Extract the (x, y) coordinate from the center of the cell holding the provided text.  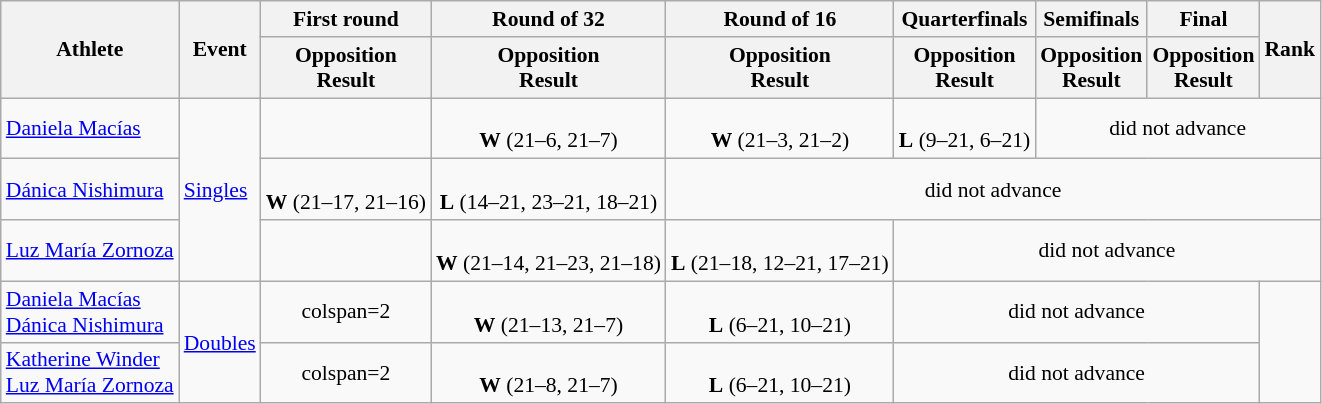
Athlete (90, 50)
L (14–21, 23–21, 18–21) (548, 190)
Doubles (220, 342)
W (21–3, 21–2) (780, 128)
Daniela MacíasDánica Nishimura (90, 312)
Daniela Macías (90, 128)
Rank (1290, 50)
Round of 16 (780, 19)
W (21–8, 21–7) (548, 372)
W (21–13, 21–7) (548, 312)
Singles (220, 190)
W (21–6, 21–7) (548, 128)
Katherine WinderLuz María Zornoza (90, 372)
W (21–14, 21–23, 21–18) (548, 250)
Quarterfinals (964, 19)
W (21–17, 21–16) (346, 190)
First round (346, 19)
Round of 32 (548, 19)
Event (220, 50)
Luz María Zornoza (90, 250)
Semifinals (1091, 19)
L (9–21, 6–21) (964, 128)
Final (1203, 19)
L (21–18, 12–21, 17–21) (780, 250)
Dánica Nishimura (90, 190)
